Provide the [X, Y] coordinate of the cell's center where the given text is located.  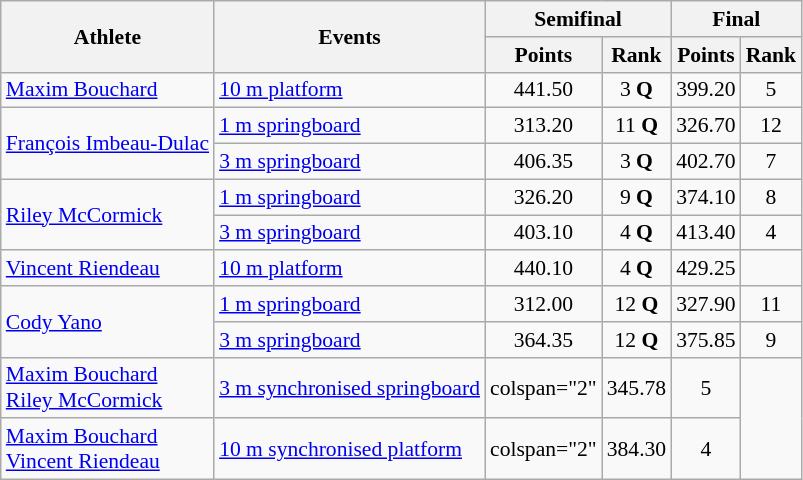
312.00 [544, 304]
Events [350, 36]
Athlete [108, 36]
Maxim Bouchard [108, 90]
429.25 [706, 269]
402.70 [706, 162]
9 [772, 340]
Vincent Riendeau [108, 269]
12 [772, 126]
7 [772, 162]
Cody Yano [108, 322]
Final [736, 19]
10 m synchronised platform [350, 450]
8 [772, 197]
François Imbeau-Dulac [108, 144]
Maxim Bouchard Vincent Riendeau [108, 450]
326.20 [544, 197]
441.50 [544, 90]
327.90 [706, 304]
384.30 [636, 450]
11 [772, 304]
Riley McCormick [108, 214]
399.20 [706, 90]
345.78 [636, 388]
326.70 [706, 126]
Semifinal [578, 19]
375.85 [706, 340]
440.10 [544, 269]
406.35 [544, 162]
364.35 [544, 340]
313.20 [544, 126]
3 m synchronised springboard [350, 388]
Maxim Bouchard Riley McCormick [108, 388]
374.10 [706, 197]
11 Q [636, 126]
9 Q [636, 197]
413.40 [706, 233]
403.10 [544, 233]
